Detect which cell encompasses the target text, then output its (X, Y) center coordinate. 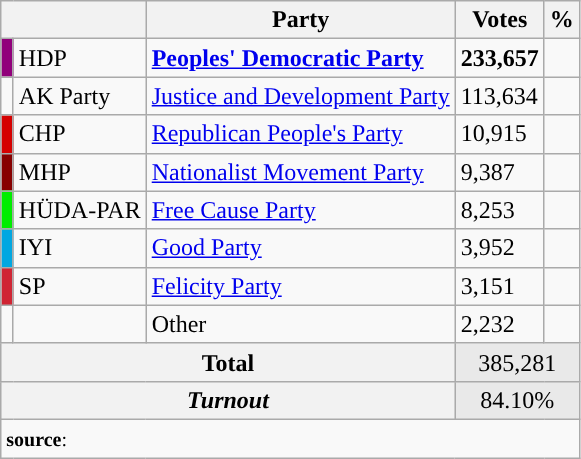
CHP (80, 134)
source: (290, 438)
Nationalist Movement Party (300, 172)
3,952 (500, 248)
AK Party (80, 96)
Justice and Development Party (300, 96)
10,915 (500, 134)
HÜDA-PAR (80, 210)
Republican People's Party (300, 134)
SP (80, 286)
Total (228, 362)
233,657 (500, 58)
Party (300, 20)
MHP (80, 172)
385,281 (517, 362)
Other (300, 324)
Felicity Party (300, 286)
IYI (80, 248)
Free Cause Party (300, 210)
Turnout (228, 400)
3,151 (500, 286)
Peoples' Democratic Party (300, 58)
HDP (80, 58)
9,387 (500, 172)
8,253 (500, 210)
113,634 (500, 96)
% (562, 20)
Votes (500, 20)
84.10% (517, 400)
2,232 (500, 324)
Good Party (300, 248)
